Scan for the cell matching the given text and deliver its [x, y] coordinate at center. 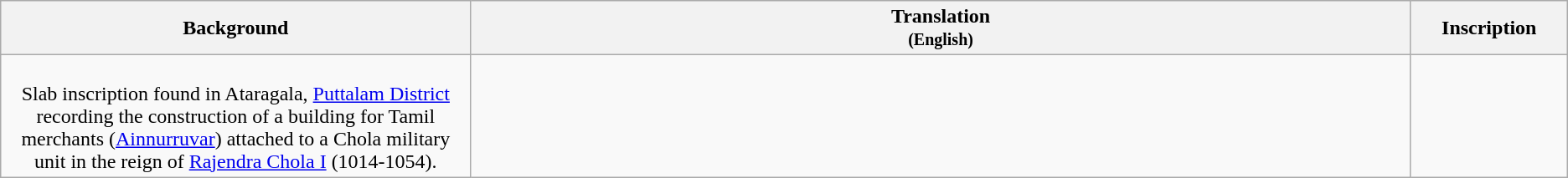
Inscription [1489, 28]
Background [236, 28]
Translation(English) [941, 28]
